Identify which cell holds the provided text, then report its (X, Y) central coordinate. 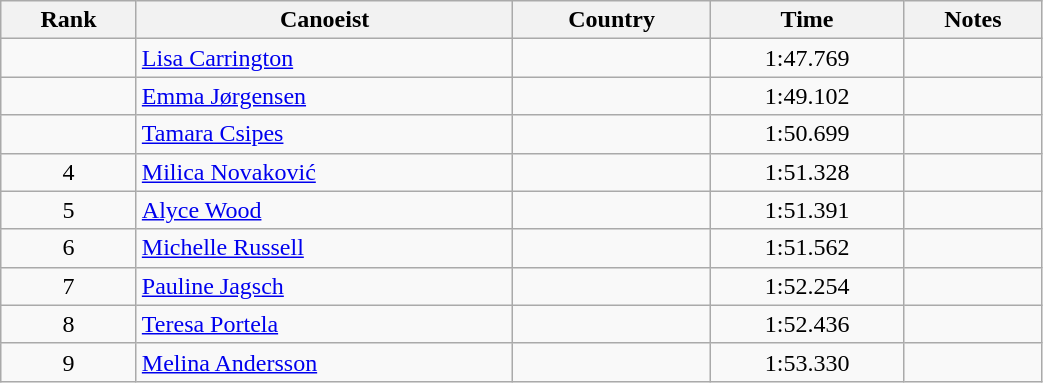
5 (69, 210)
1:49.102 (806, 96)
7 (69, 286)
Canoeist (324, 20)
1:52.436 (806, 324)
1:51.391 (806, 210)
6 (69, 248)
Milica Novaković (324, 172)
Pauline Jagsch (324, 286)
Country (612, 20)
Lisa Carrington (324, 58)
Alyce Wood (324, 210)
1:53.330 (806, 362)
Notes (973, 20)
Emma Jørgensen (324, 96)
Tamara Csipes (324, 134)
1:51.328 (806, 172)
Rank (69, 20)
1:51.562 (806, 248)
1:50.699 (806, 134)
8 (69, 324)
Melina Andersson (324, 362)
Teresa Portela (324, 324)
Michelle Russell (324, 248)
9 (69, 362)
4 (69, 172)
1:52.254 (806, 286)
Time (806, 20)
1:47.769 (806, 58)
